Determine the [x, y] coordinate at the center of the cell enclosing the given text.  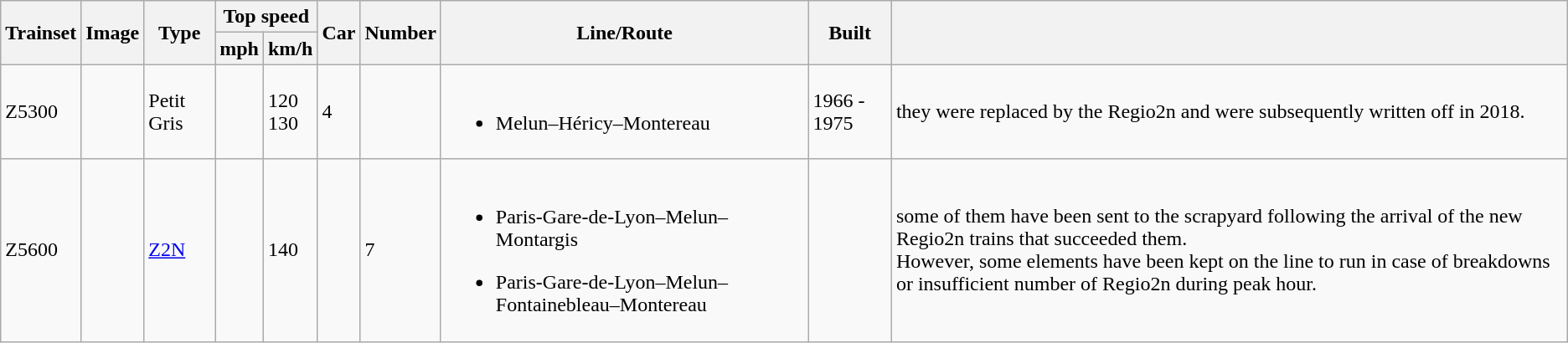
Z2N [179, 250]
Built [849, 33]
Line/Route [625, 33]
140 [290, 250]
mph [240, 49]
Top speed [266, 17]
1966 - 1975 [849, 112]
Paris-Gare-de-Lyon–Melun–MontargisParis-Gare-de-Lyon–Melun–Fontainebleau–Montereau [625, 250]
Number [400, 33]
Melun–Héricy–Montereau [625, 112]
120130 [290, 112]
Trainset [41, 33]
Type [179, 33]
Image [112, 33]
Petit Gris [179, 112]
7 [400, 250]
Z5300 [41, 112]
km/h [290, 49]
they were replaced by the Regio2n and were subsequently written off in 2018. [1230, 112]
4 [338, 112]
Car [338, 33]
Z5600 [41, 250]
